Search for the cell housing the specified text and yield its [x, y] center coordinate. 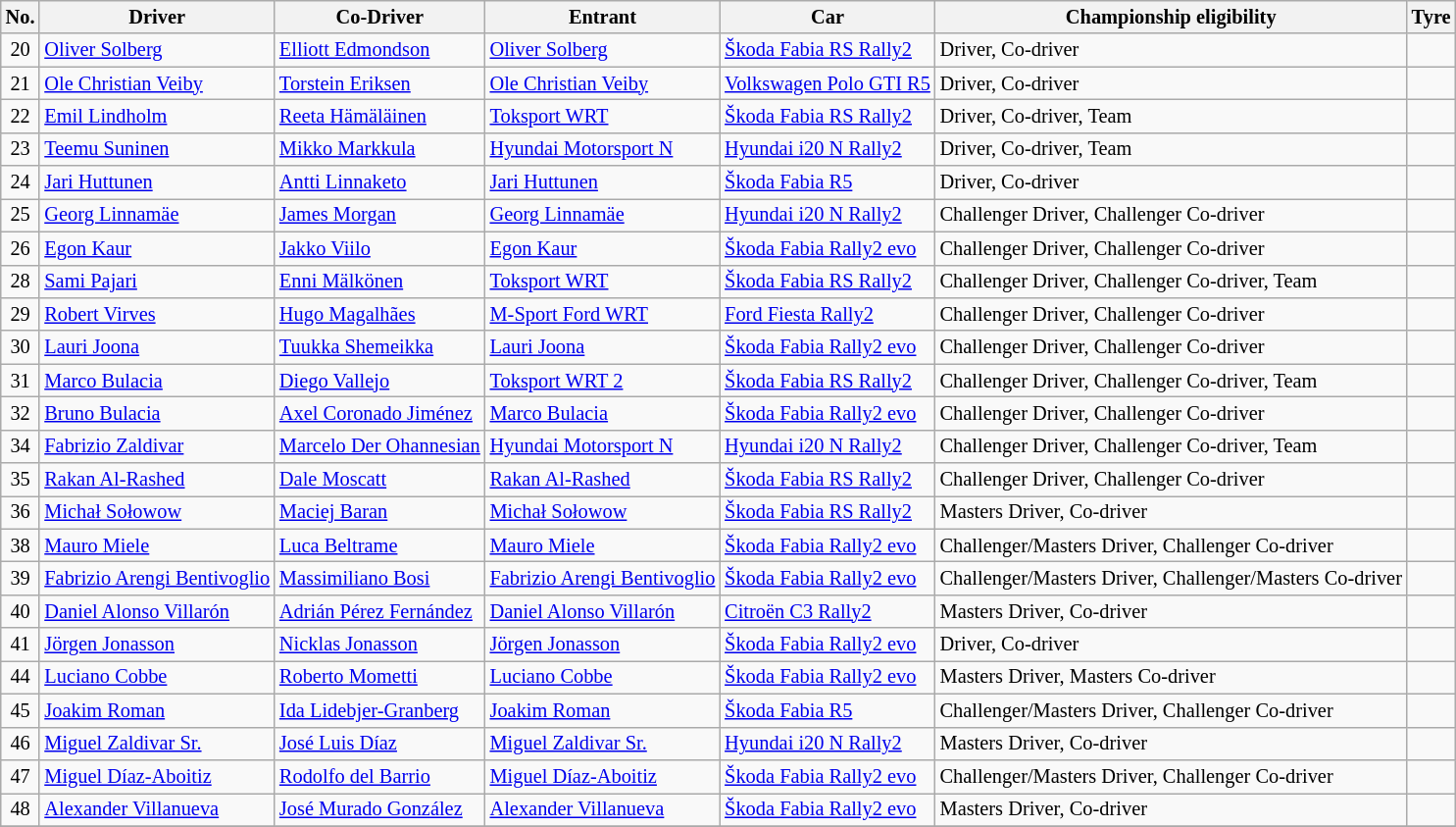
M-Sport Ford WRT [603, 314]
Enni Mälkönen [380, 282]
No. [21, 17]
Sami Pajari [157, 282]
35 [21, 480]
Ida Lidebjer-Granberg [380, 710]
46 [21, 744]
Torstein Eriksen [380, 83]
Ford Fiesta Rally2 [828, 314]
48 [21, 809]
Hugo Magalhães [380, 314]
29 [21, 314]
Tyre [1431, 17]
Entrant [603, 17]
40 [21, 611]
Championship eligibility [1171, 17]
26 [21, 248]
21 [21, 83]
Nicklas Jonasson [380, 645]
39 [21, 578]
Masters Driver, Masters Co-driver [1171, 677]
Mikko Markkula [380, 149]
Maciej Baran [380, 512]
Co-Driver [380, 17]
45 [21, 710]
Massimiliano Bosi [380, 578]
25 [21, 215]
31 [21, 381]
24 [21, 182]
Emil Lindholm [157, 116]
Toksport WRT 2 [603, 381]
23 [21, 149]
Reeta Hämäläinen [380, 116]
Diego Vallejo [380, 381]
Challenger/Masters Driver, Challenger/Masters Co-driver [1171, 578]
Marcelo Der Ohannesian [380, 446]
Tuukka Shemeikka [380, 347]
Citroën C3 Rally2 [828, 611]
Dale Moscatt [380, 480]
Axel Coronado Jiménez [380, 413]
Fabrizio Zaldivar [157, 446]
Car [828, 17]
Antti Linnaketo [380, 182]
36 [21, 512]
Bruno Bulacia [157, 413]
30 [21, 347]
47 [21, 776]
Jakko Viilo [380, 248]
Roberto Mometti [380, 677]
38 [21, 545]
34 [21, 446]
22 [21, 116]
José Luis Díaz [380, 744]
Rodolfo del Barrio [380, 776]
20 [21, 50]
Elliott Edmondson [380, 50]
41 [21, 645]
28 [21, 282]
José Murado González [380, 809]
Driver [157, 17]
Robert Virves [157, 314]
44 [21, 677]
James Morgan [380, 215]
Luca Beltrame [380, 545]
Adrián Pérez Fernández [380, 611]
Teemu Suninen [157, 149]
32 [21, 413]
Volkswagen Polo GTI R5 [828, 83]
